Detect which cell encompasses the target text, then output its [x, y] center coordinate. 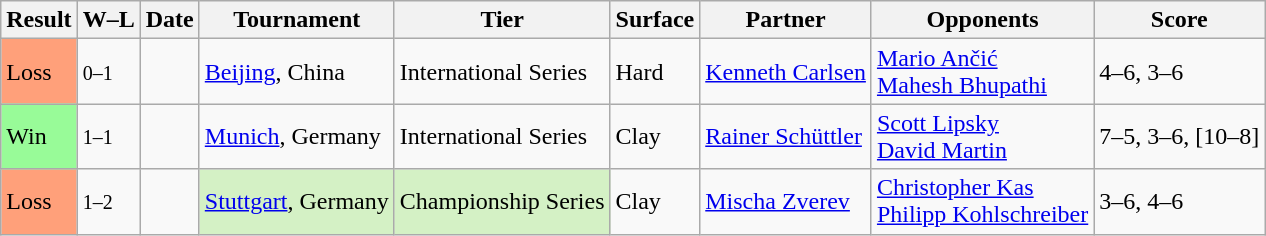
Rainer Schüttler [786, 136]
Kenneth Carlsen [786, 72]
Win [39, 136]
4–6, 3–6 [1180, 72]
Championship Series [502, 202]
W–L [108, 20]
Surface [655, 20]
Christopher Kas Philipp Kohlschreiber [982, 202]
1–1 [108, 136]
Beijing, China [296, 72]
Hard [655, 72]
Partner [786, 20]
Mario Ančić Mahesh Bhupathi [982, 72]
Score [1180, 20]
0–1 [108, 72]
Date [170, 20]
Munich, Germany [296, 136]
Tournament [296, 20]
Scott Lipsky David Martin [982, 136]
Stuttgart, Germany [296, 202]
Mischa Zverev [786, 202]
7–5, 3–6, [10–8] [1180, 136]
1–2 [108, 202]
Tier [502, 20]
3–6, 4–6 [1180, 202]
Opponents [982, 20]
Result [39, 20]
